Return the (x, y) coordinate for the center point of the cell that contains the specified text.  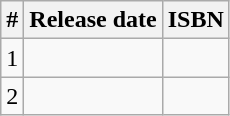
2 (12, 96)
# (12, 20)
ISBN (196, 20)
1 (12, 58)
Release date (93, 20)
